Output the (X, Y) coordinate of the center of the cell containing the given text.  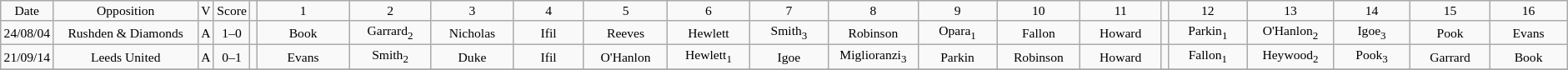
Nicholas (472, 33)
Leeds United (126, 57)
1–0 (232, 33)
Score (232, 11)
6 (709, 11)
V (205, 11)
9 (957, 11)
Miglioranzi3 (873, 57)
3 (472, 11)
7 (789, 11)
Pook3 (1371, 57)
Smith3 (789, 33)
O'Hanlon (625, 57)
Fallon1 (1207, 57)
8 (873, 11)
14 (1371, 11)
0–1 (232, 57)
13 (1290, 11)
Pook (1450, 33)
Igoe (789, 57)
Date (27, 11)
Opara1 (957, 33)
11 (1120, 11)
Parkin1 (1207, 33)
O'Hanlon2 (1290, 33)
16 (1528, 11)
Reeves (625, 33)
Fallon (1039, 33)
2 (390, 11)
Rushden & Diamonds (126, 33)
Opposition (126, 11)
Igoe3 (1371, 33)
Hewlett (709, 33)
4 (549, 11)
5 (625, 11)
Duke (472, 57)
15 (1450, 11)
24/08/04 (27, 33)
Parkin (957, 57)
Garrard2 (390, 33)
Garrard (1450, 57)
Heywood2 (1290, 57)
1 (303, 11)
Hewlett1 (709, 57)
21/09/14 (27, 57)
12 (1207, 11)
10 (1039, 11)
Smith2 (390, 57)
